Return (X, Y) of the center of cell containing provided text 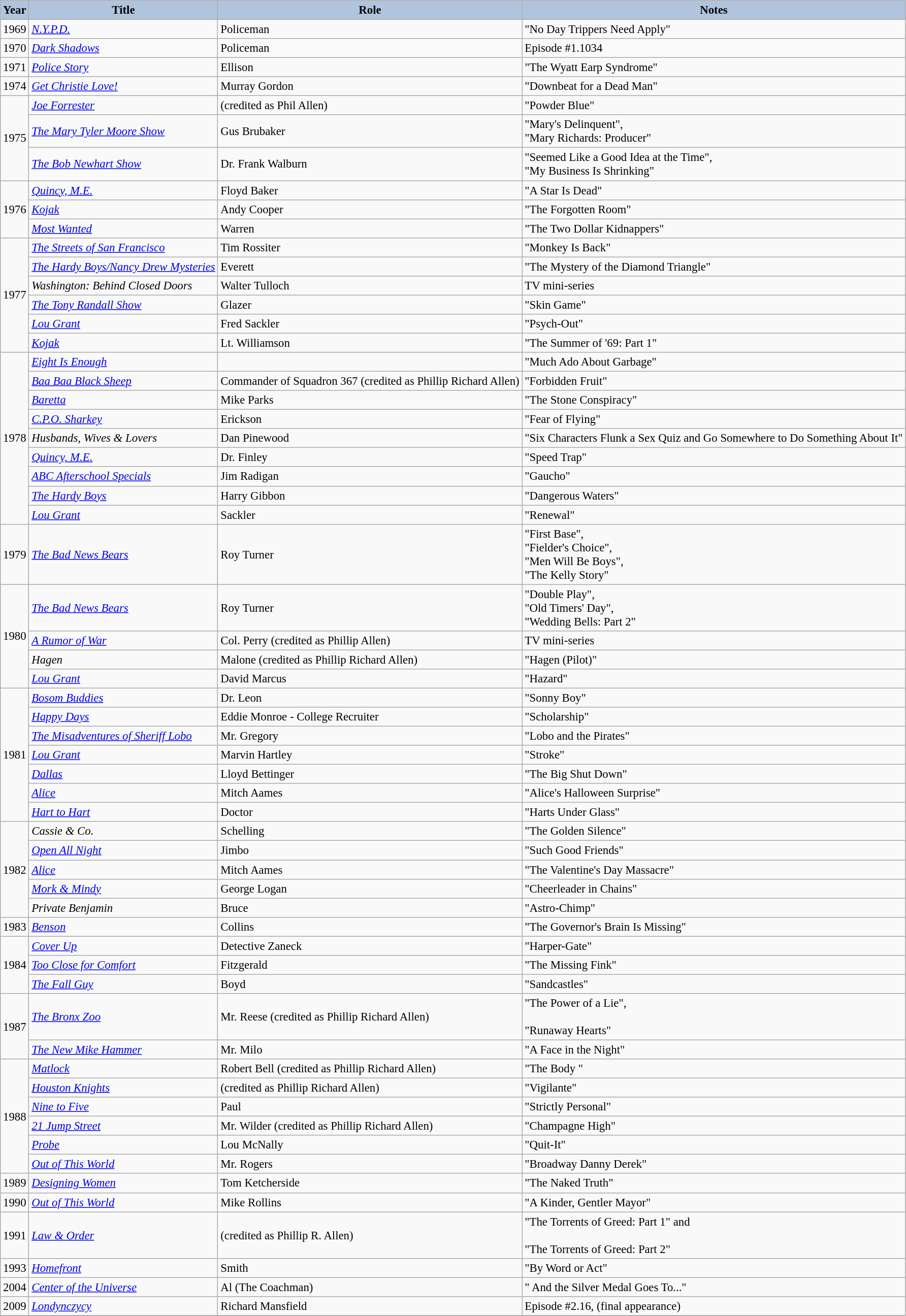
"The Body " (714, 1069)
The Tony Randall Show (123, 305)
"Harts Under Glass" (714, 812)
Malone (credited as Phillip Richard Allen) (370, 660)
Designing Women (123, 1183)
"A Face in the Night" (714, 1049)
"The Summer of '69: Part 1" (714, 343)
The Fall Guy (123, 984)
Homefront (123, 1268)
"Scholarship" (714, 717)
Hagen (123, 660)
"Monkey Is Back" (714, 247)
Sackler (370, 515)
Mike Rollins (370, 1202)
"Cheerleader in Chains" (714, 889)
"The Big Shut Down" (714, 774)
Matlock (123, 1069)
"Sandcastles" (714, 984)
"Seemed Like a Good Idea at the Time","My Business Is Shrinking" (714, 164)
"Stroke" (714, 755)
"Six Characters Flunk a Sex Quiz and Go Somewhere to Do Something About It" (714, 438)
(credited as Phillip R. Allen) (370, 1235)
Happy Days (123, 717)
1974 (15, 86)
Ellison (370, 68)
1987 (15, 1027)
Title (123, 10)
Al (The Coachman) (370, 1287)
"Champagne High" (714, 1126)
Warren (370, 228)
Bosom Buddies (123, 698)
"Hazard" (714, 679)
Dan Pinewood (370, 438)
Nine to Five (123, 1107)
Cover Up (123, 946)
Harry Gibbon (370, 496)
1980 (15, 636)
"Psych-Out" (714, 324)
"Renewal" (714, 515)
Dallas (123, 774)
"Such Good Friends" (714, 850)
(credited as Phillip Richard Allen) (370, 1088)
Mr. Wilder (credited as Phillip Richard Allen) (370, 1126)
1979 (15, 554)
"The Stone Conspiracy" (714, 400)
Probe (123, 1145)
Walter Tulloch (370, 286)
21 Jump Street (123, 1126)
The Streets of San Francisco (123, 247)
"Hagen (Pilot)" (714, 660)
The Bob Newhart Show (123, 164)
1975 (15, 138)
Marvin Hartley (370, 755)
Andy Cooper (370, 209)
Center of the Universe (123, 1287)
1977 (15, 295)
"The Missing Fink" (714, 965)
Detective Zaneck (370, 946)
Mr. Gregory (370, 736)
Richard Mansfield (370, 1306)
Dr. Finley (370, 457)
"The Torrents of Greed: Part 1" and"The Torrents of Greed: Part 2" (714, 1235)
"Sonny Boy" (714, 698)
Fred Sackler (370, 324)
The Misadventures of Sheriff Lobo (123, 736)
"Quit-It" (714, 1145)
Dr. Frank Walburn (370, 164)
Floyd Baker (370, 190)
1971 (15, 68)
"The Valentine's Day Massacre" (714, 870)
"Broadway Danny Derek" (714, 1164)
Most Wanted (123, 228)
ABC Afterschool Specials (123, 477)
Hart to Hart (123, 812)
"The Wyatt Earp Syndrome" (714, 68)
Jimbo (370, 850)
"Forbidden Fruit" (714, 381)
Jim Radigan (370, 477)
Commander of Squadron 367 (credited as Phillip Richard Allen) (370, 381)
"The Mystery of the Diamond Triangle" (714, 267)
The New Mike Hammer (123, 1049)
" And the Silver Medal Goes To..." (714, 1287)
Tom Ketcherside (370, 1183)
Robert Bell (credited as Phillip Richard Allen) (370, 1069)
"No Day Trippers Need Apply" (714, 29)
Notes (714, 10)
The Hardy Boys (123, 496)
"A Kinder, Gentler Mayor" (714, 1202)
Dr. Leon (370, 698)
Eddie Monroe - College Recruiter (370, 717)
Police Story (123, 68)
"Harper-Gate" (714, 946)
1970 (15, 48)
1990 (15, 1202)
"Downbeat for a Dead Man" (714, 86)
"Gaucho" (714, 477)
1993 (15, 1268)
N.Y.P.D. (123, 29)
Episode #1.1034 (714, 48)
The Bronx Zoo (123, 1017)
2009 (15, 1306)
Cassie & Co. (123, 831)
"Strictly Personal" (714, 1107)
Law & Order (123, 1235)
Paul (370, 1107)
The Hardy Boys/Nancy Drew Mysteries (123, 267)
Glazer (370, 305)
(credited as Phil Allen) (370, 106)
Lou McNally (370, 1145)
"Lobo and the Pirates" (714, 736)
1983 (15, 927)
1984 (15, 965)
"By Word or Act" (714, 1268)
Get Christie Love! (123, 86)
Year (15, 10)
"Fear of Flying" (714, 419)
"Much Ado About Garbage" (714, 362)
The Mary Tyler Moore Show (123, 131)
1976 (15, 209)
David Marcus (370, 679)
Gus Brubaker (370, 131)
Col. Perry (credited as Phillip Allen) (370, 641)
Collins (370, 927)
Londynczycy (123, 1306)
"Double Play","Old Timers' Day","Wedding Bells: Part 2" (714, 608)
"Vigilante" (714, 1088)
"Mary's Delinquent","Mary Richards: Producer" (714, 131)
1969 (15, 29)
"The Forgotten Room" (714, 209)
"Powder Blue" (714, 106)
1982 (15, 869)
Role (370, 10)
Smith (370, 1268)
Mork & Mindy (123, 889)
Everett (370, 267)
"The Governor's Brain Is Missing" (714, 927)
Benson (123, 927)
Too Close for Comfort (123, 965)
"The Golden Silence" (714, 831)
Private Benjamin (123, 908)
Mr. Milo (370, 1049)
2004 (15, 1287)
Doctor (370, 812)
Mr. Rogers (370, 1164)
Erickson (370, 419)
"Speed Trap" (714, 457)
Baretta (123, 400)
Bruce (370, 908)
1988 (15, 1116)
Murray Gordon (370, 86)
Schelling (370, 831)
Lloyd Bettinger (370, 774)
Dark Shadows (123, 48)
1991 (15, 1235)
Eight Is Enough (123, 362)
Mr. Reese (credited as Phillip Richard Allen) (370, 1017)
Joe Forrester (123, 106)
1989 (15, 1183)
C.P.O. Sharkey (123, 419)
"Dangerous Waters" (714, 496)
"A Star Is Dead" (714, 190)
George Logan (370, 889)
Washington: Behind Closed Doors (123, 286)
Boyd (370, 984)
"Alice's Halloween Surprise" (714, 793)
Baa Baa Black Sheep (123, 381)
Lt. Williamson (370, 343)
Mike Parks (370, 400)
Fitzgerald (370, 965)
"The Two Dollar Kidnappers" (714, 228)
A Rumor of War (123, 641)
Open All Night (123, 850)
"Astro-Chimp" (714, 908)
"The Power of a Lie","Runaway Hearts" (714, 1017)
Tim Rossiter (370, 247)
1978 (15, 438)
"The Naked Truth" (714, 1183)
"First Base","Fielder's Choice","Men Will Be Boys","The Kelly Story" (714, 554)
Episode #2.16, (final appearance) (714, 1306)
Husbands, Wives & Lovers (123, 438)
"Skin Game" (714, 305)
Houston Knights (123, 1088)
1981 (15, 754)
